Return [X, Y] of the center of cell containing provided text 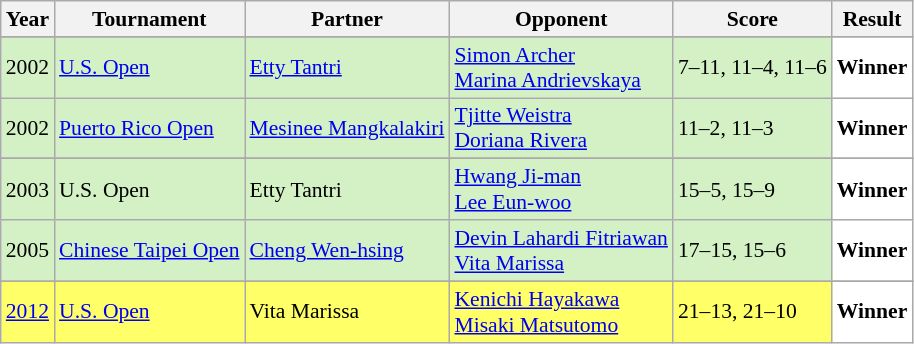
11–2, 11–3 [752, 128]
2005 [28, 250]
17–15, 15–6 [752, 250]
Kenichi Hayakawa Misaki Matsutomo [561, 312]
Hwang Ji-man Lee Eun-woo [561, 190]
Puerto Rico Open [149, 128]
Opponent [561, 19]
15–5, 15–9 [752, 190]
Devin Lahardi Fitriawan Vita Marissa [561, 250]
21–13, 21–10 [752, 312]
Mesinee Mangkalakiri [346, 128]
Chinese Taipei Open [149, 250]
2012 [28, 312]
Result [872, 19]
Simon Archer Marina Andrievskaya [561, 68]
Tjitte Weistra Doriana Rivera [561, 128]
Vita Marissa [346, 312]
2003 [28, 190]
Year [28, 19]
7–11, 11–4, 11–6 [752, 68]
Tournament [149, 19]
Partner [346, 19]
Score [752, 19]
Cheng Wen-hsing [346, 250]
